Pinpoint the cell where the given text exists, returning its [X, Y] midpoint coordinate. 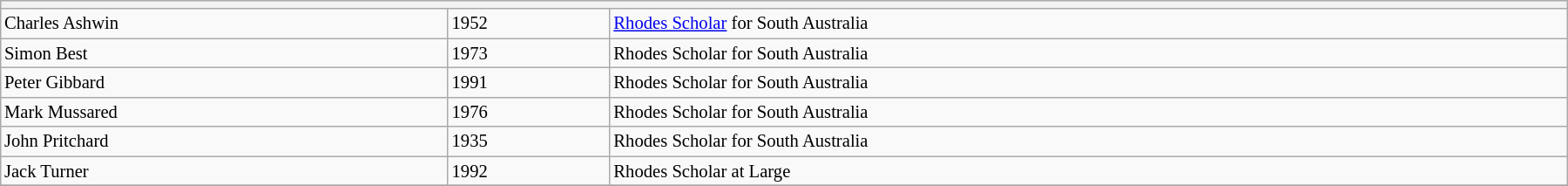
Rhodes Scholar at Large [1088, 171]
1992 [529, 171]
Charles Ashwin [224, 24]
Jack Turner [224, 171]
1935 [529, 141]
1973 [529, 53]
1991 [529, 83]
Peter Gibbard [224, 83]
1952 [529, 24]
Simon Best [224, 53]
John Pritchard [224, 141]
1976 [529, 112]
Mark Mussared [224, 112]
